Find where the given text appears and provide that cell's center as [X, Y] coordinate. 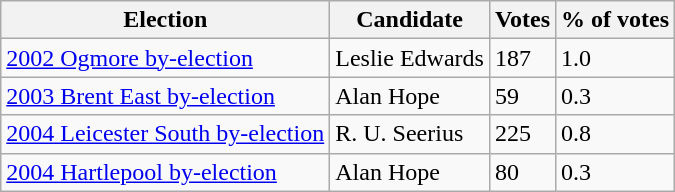
Votes [522, 20]
R. U. Seerius [410, 134]
% of votes [616, 20]
80 [522, 172]
2004 Hartlepool by-election [166, 172]
0.8 [616, 134]
2004 Leicester South by-election [166, 134]
225 [522, 134]
2002 Ogmore by-election [166, 58]
2003 Brent East by-election [166, 96]
187 [522, 58]
59 [522, 96]
Election [166, 20]
Candidate [410, 20]
1.0 [616, 58]
Leslie Edwards [410, 58]
